Return (x, y) of the center of cell containing provided text 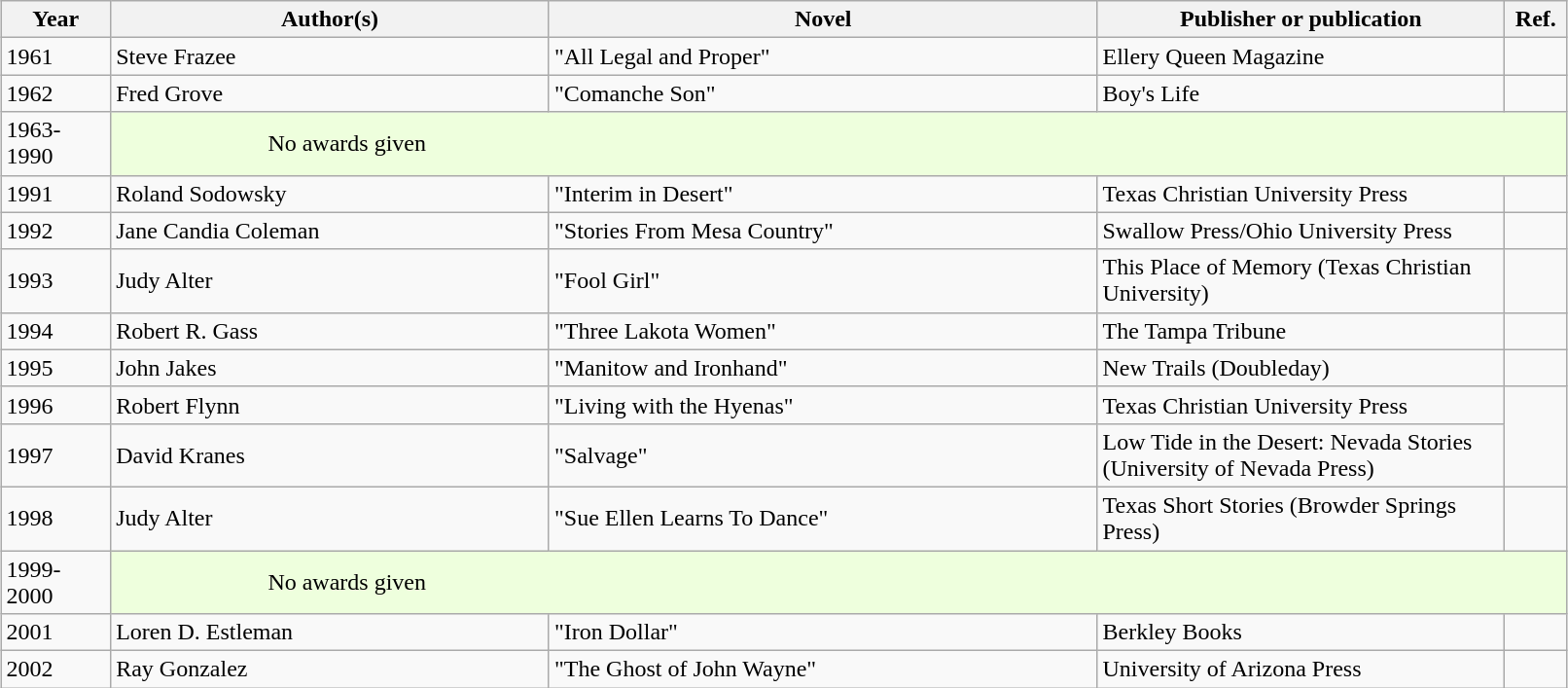
"All Legal and Proper" (823, 56)
"Sue Ellen Learns To Dance" (823, 518)
John Jakes (331, 368)
2002 (56, 670)
This Place of Memory (Texas Christian University) (1301, 280)
"Interim in Desert" (823, 194)
"Salvage" (823, 455)
"Three Lakota Women" (823, 331)
1994 (56, 331)
David Kranes (331, 455)
Robert R. Gass (331, 331)
1962 (56, 93)
Loren D. Estleman (331, 633)
"Iron Dollar" (823, 633)
The Tampa Tribune (1301, 331)
Novel (823, 19)
Boy's Life (1301, 93)
Author(s) (331, 19)
Steve Frazee (331, 56)
New Trails (Doubleday) (1301, 368)
Ref. (1536, 19)
1961 (56, 56)
1997 (56, 455)
1963-1990 (56, 144)
Robert Flynn (331, 405)
University of Arizona Press (1301, 670)
"Living with the Hyenas" (823, 405)
1993 (56, 280)
2001 (56, 633)
Year (56, 19)
Berkley Books (1301, 633)
1992 (56, 231)
1999-2000 (56, 582)
Texas Short Stories (Browder Springs Press) (1301, 518)
1996 (56, 405)
"Stories From Mesa Country" (823, 231)
"Manitow and Ironhand" (823, 368)
Low Tide in the Desert: Nevada Stories (University of Nevada Press) (1301, 455)
Ellery Queen Magazine (1301, 56)
Fred Grove (331, 93)
Swallow Press/Ohio University Press (1301, 231)
Jane Candia Coleman (331, 231)
Publisher or publication (1301, 19)
"The Ghost of John Wayne" (823, 670)
Ray Gonzalez (331, 670)
Roland Sodowsky (331, 194)
1998 (56, 518)
"Fool Girl" (823, 280)
1995 (56, 368)
"Comanche Son" (823, 93)
1991 (56, 194)
